For the text-containing cell, return its midpoint in (X, Y) coordinate format. 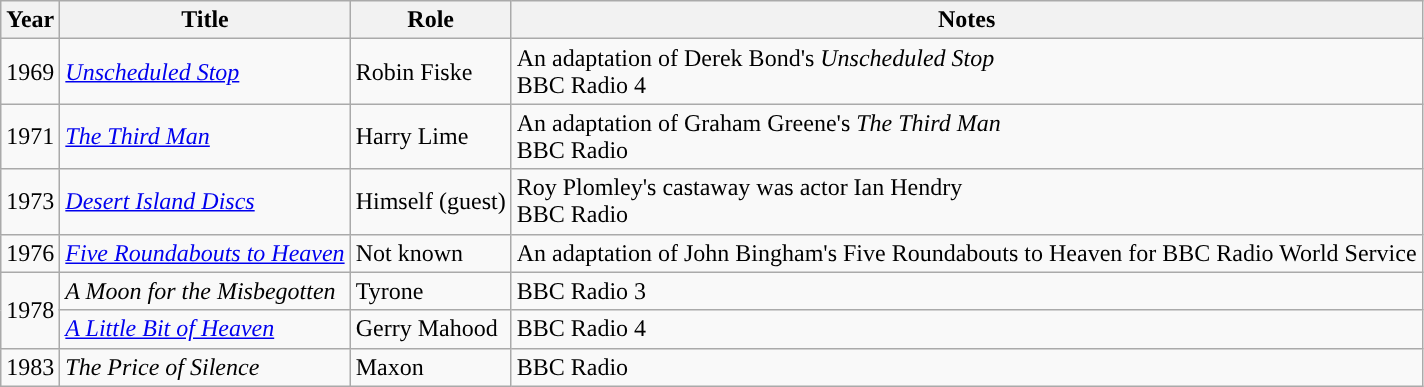
Not known (430, 253)
Himself (guest) (430, 202)
An adaptation of Derek Bond's Unscheduled StopBBC Radio 4 (966, 72)
Five Roundabouts to Heaven (205, 253)
1969 (30, 72)
Robin Fiske (430, 72)
1976 (30, 253)
An adaptation of Graham Greene's The Third ManBBC Radio (966, 136)
Title (205, 20)
Roy Plomley's castaway was actor Ian HendryBBC Radio (966, 202)
Tyrone (430, 291)
Desert Island Discs (205, 202)
An adaptation of John Bingham's Five Roundabouts to Heaven for BBC Radio World Service (966, 253)
The Third Man (205, 136)
Gerry Mahood (430, 329)
1973 (30, 202)
Notes (966, 20)
Harry Lime (430, 136)
BBC Radio (966, 367)
A Moon for the Misbegotten (205, 291)
Role (430, 20)
1971 (30, 136)
Maxon (430, 367)
1983 (30, 367)
BBC Radio 4 (966, 329)
Year (30, 20)
Unscheduled Stop (205, 72)
1978 (30, 310)
The Price of Silence (205, 367)
BBC Radio 3 (966, 291)
A Little Bit of Heaven (205, 329)
